Identify which cell holds the provided text, then report its (x, y) central coordinate. 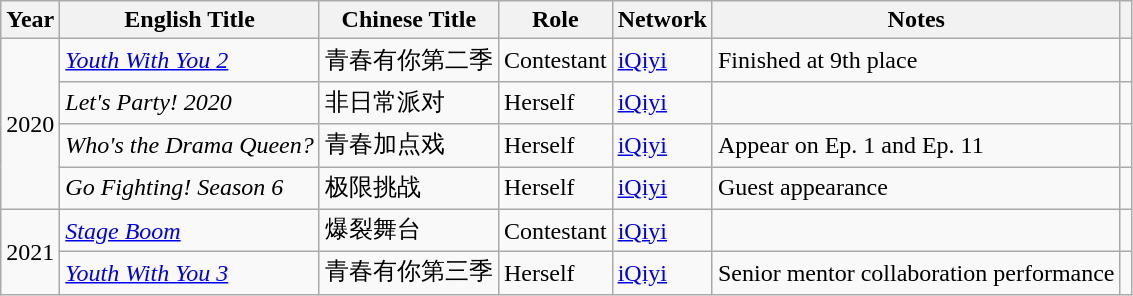
青春有你第三季 (408, 274)
Network (662, 20)
Who's the Drama Queen? (190, 146)
Youth With You 3 (190, 274)
2020 (30, 124)
Stage Boom (190, 230)
Let's Party! 2020 (190, 102)
青春加点戏 (408, 146)
English Title (190, 20)
非日常派对 (408, 102)
2021 (30, 252)
Finished at 9th place (916, 60)
Chinese Title (408, 20)
Notes (916, 20)
Go Fighting! Season 6 (190, 188)
Youth With You 2 (190, 60)
青春有你第二季 (408, 60)
Role (555, 20)
Guest appearance (916, 188)
Appear on Ep. 1 and Ep. 11 (916, 146)
爆裂舞台 (408, 230)
极限挑战 (408, 188)
Senior mentor collaboration performance (916, 274)
Year (30, 20)
